Search for the cell housing the specified text and yield its (X, Y) center coordinate. 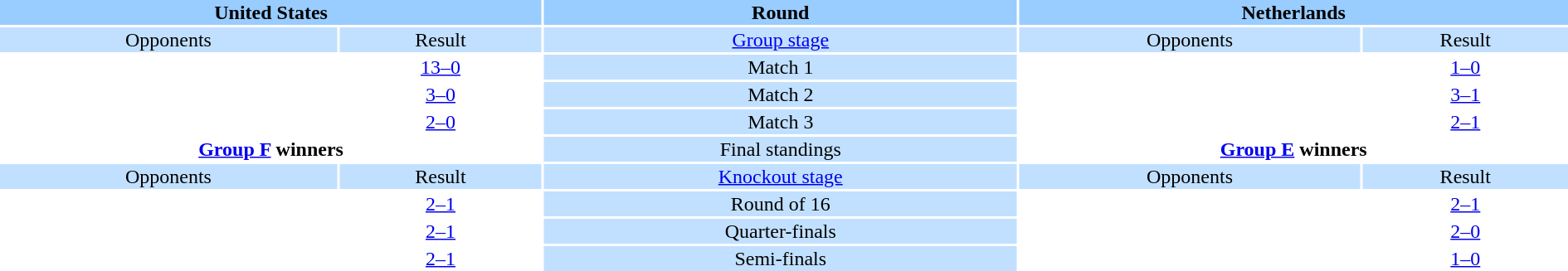
Knockout stage (780, 177)
Round of 16 (780, 204)
Round (780, 12)
United States (270, 12)
Group stage (780, 40)
Netherlands (1293, 12)
Group E winners (1293, 149)
Semi-finals (780, 259)
13–0 (441, 67)
3–0 (441, 94)
Group F winners (270, 149)
Quarter-finals (780, 231)
Match 3 (780, 122)
3–1 (1465, 94)
Final standings (780, 149)
Match 2 (780, 94)
Match 1 (780, 67)
